Detect which cell encompasses the target text, then output its (X, Y) center coordinate. 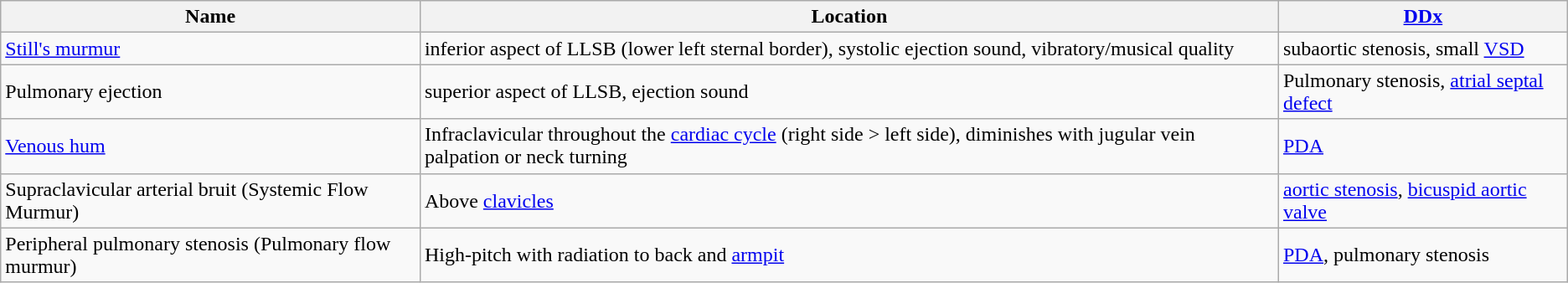
Venous hum (211, 146)
Still's murmur (211, 49)
PDA, pulmonary stenosis (1422, 255)
Infraclavicular throughout the cardiac cycle (right side > left side), diminishes with jugular vein palpation or neck turning (849, 146)
Peripheral pulmonary stenosis (Pulmonary flow murmur) (211, 255)
DDx (1422, 17)
Pulmonary ejection (211, 92)
High-pitch with radiation to back and armpit (849, 255)
PDA (1422, 146)
inferior aspect of LLSB (lower left sternal border), systolic ejection sound, vibratory/musical quality (849, 49)
Pulmonary stenosis, atrial septal defect (1422, 92)
Above clavicles (849, 201)
aortic stenosis, bicuspid aortic valve (1422, 201)
superior aspect of LLSB, ejection sound (849, 92)
Supraclavicular arterial bruit (Systemic Flow Murmur) (211, 201)
subaortic stenosis, small VSD (1422, 49)
Location (849, 17)
Name (211, 17)
